Identify which cell holds the provided text, then report its [X, Y] central coordinate. 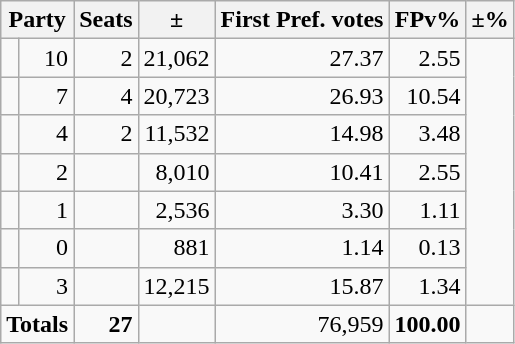
10.54 [428, 96]
3.30 [302, 210]
26.93 [302, 96]
76,959 [302, 324]
1.11 [428, 210]
27.37 [302, 58]
0 [46, 248]
Totals [38, 324]
±% [490, 20]
1 [46, 210]
15.87 [302, 286]
20,723 [176, 96]
1.14 [302, 248]
100.00 [428, 324]
Party [38, 20]
3.48 [428, 134]
0.13 [428, 248]
FPv% [428, 20]
14.98 [302, 134]
12,215 [176, 286]
21,062 [176, 58]
± [176, 20]
10.41 [302, 172]
7 [46, 96]
2,536 [176, 210]
881 [176, 248]
8,010 [176, 172]
1.34 [428, 286]
First Pref. votes [302, 20]
10 [46, 58]
27 [106, 324]
Seats [106, 20]
3 [46, 286]
11,532 [176, 134]
